Return [x, y] of the center of cell containing provided text 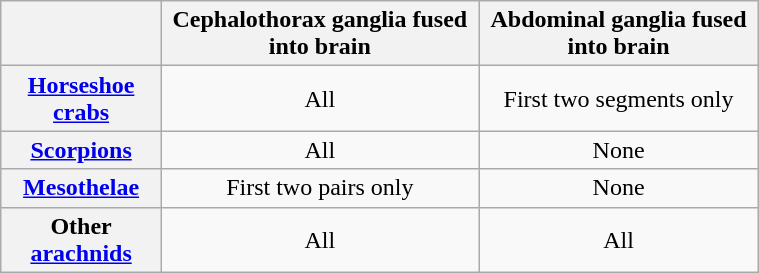
First two segments only [618, 98]
Scorpions [80, 150]
Other arachnids [80, 240]
Cephalothorax ganglia fused into brain [320, 34]
First two pairs only [320, 188]
Mesothelae [80, 188]
Abdominal ganglia fused into brain [618, 34]
Horseshoe crabs [80, 98]
